Identify which cell holds the provided text, then report its [X, Y] central coordinate. 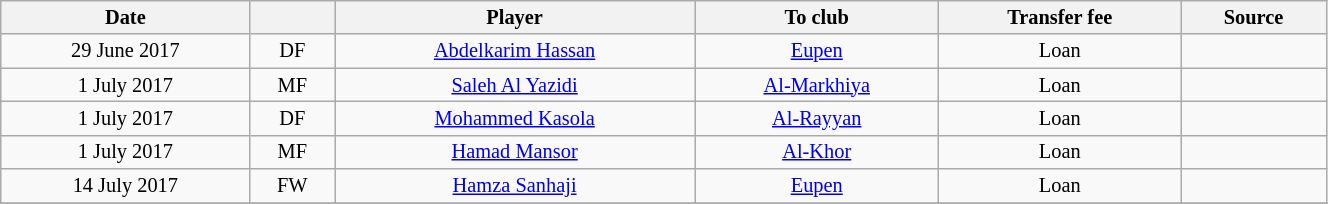
Player [515, 17]
Hamad Mansor [515, 152]
14 July 2017 [126, 186]
Hamza Sanhaji [515, 186]
Al-Markhiya [817, 85]
Source [1253, 17]
29 June 2017 [126, 51]
Al-Rayyan [817, 118]
Date [126, 17]
FW [292, 186]
Al-Khor [817, 152]
Abdelkarim Hassan [515, 51]
To club [817, 17]
Transfer fee [1060, 17]
Mohammed Kasola [515, 118]
Saleh Al Yazidi [515, 85]
